Scan for the cell matching the given text and deliver its (X, Y) coordinate at center. 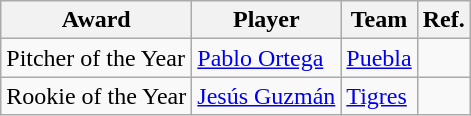
Rookie of the Year (96, 96)
Puebla (379, 58)
Jesús Guzmán (266, 96)
Award (96, 20)
Pitcher of the Year (96, 58)
Ref. (444, 20)
Pablo Ortega (266, 58)
Player (266, 20)
Team (379, 20)
Tigres (379, 96)
